Scan for the cell matching the given text and deliver its (x, y) coordinate at center. 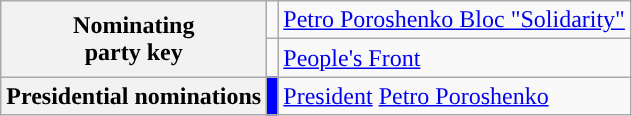
People's Front (454, 58)
Petro Poroshenko Bloc "Solidarity" (454, 20)
Nominatingparty key (134, 39)
President Petro Poroshenko (454, 96)
Presidential nominations (134, 96)
